Output the [x, y] coordinate of the center of the cell containing the given text.  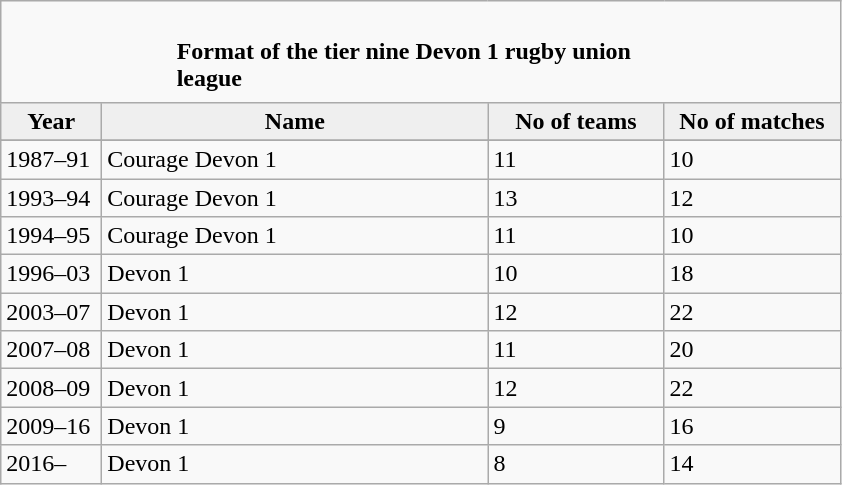
9 [576, 426]
16 [752, 426]
14 [752, 464]
Year [52, 121]
2003–07 [52, 312]
No of matches [752, 121]
2016– [52, 464]
2007–08 [52, 350]
1996–03 [52, 274]
1987–91 [52, 159]
1993–94 [52, 197]
No of teams [576, 121]
8 [576, 464]
13 [576, 197]
2008–09 [52, 388]
2009–16 [52, 426]
18 [752, 274]
20 [752, 350]
1994–95 [52, 236]
Name [295, 121]
